Return (x, y) of the center of cell containing provided text 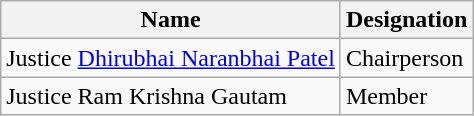
Justice Ram Krishna Gautam (171, 96)
Justice Dhirubhai Naranbhai Patel (171, 58)
Member (406, 96)
Designation (406, 20)
Name (171, 20)
Chairperson (406, 58)
